Return (x, y) of the center of cell containing provided text 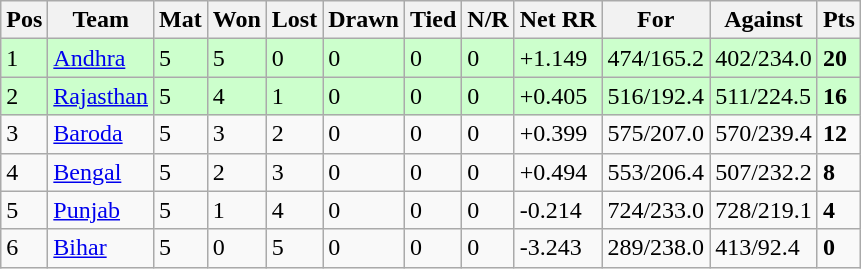
+0.405 (558, 96)
6 (24, 248)
553/206.4 (656, 172)
8 (838, 172)
Team (101, 20)
511/224.5 (764, 96)
20 (838, 58)
+0.399 (558, 134)
Tied (432, 20)
Mat (181, 20)
Lost (294, 20)
+0.494 (558, 172)
Baroda (101, 134)
-0.214 (558, 210)
-3.243 (558, 248)
Bihar (101, 248)
12 (838, 134)
Andhra (101, 58)
507/232.2 (764, 172)
Punjab (101, 210)
516/192.4 (656, 96)
Drawn (364, 20)
Rajasthan (101, 96)
+1.149 (558, 58)
Against (764, 20)
Pts (838, 20)
For (656, 20)
570/239.4 (764, 134)
474/165.2 (656, 58)
413/92.4 (764, 248)
728/219.1 (764, 210)
724/233.0 (656, 210)
Bengal (101, 172)
575/207.0 (656, 134)
289/238.0 (656, 248)
Pos (24, 20)
Net RR (558, 20)
N/R (488, 20)
16 (838, 96)
Won (236, 20)
402/234.0 (764, 58)
